Identify which cell holds the provided text, then report its [X, Y] central coordinate. 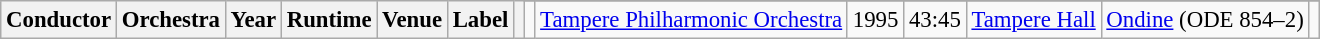
Conductor [59, 20]
Label [480, 20]
Ondine (ODE 854–2) [1205, 20]
Year [253, 20]
1995 [875, 20]
43:45 [936, 20]
Runtime [328, 20]
Venue [412, 20]
Tampere Philharmonic Orchestra [692, 20]
Orchestra [170, 20]
Tampere Hall [1034, 20]
